Pinpoint the cell where the given text exists, returning its [x, y] midpoint coordinate. 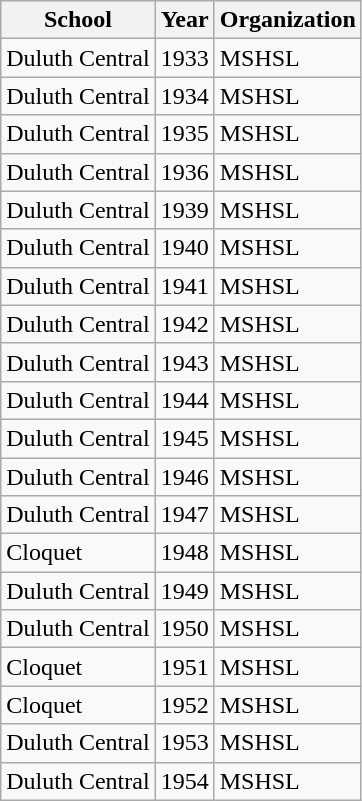
1943 [184, 362]
1950 [184, 629]
Year [184, 20]
1954 [184, 781]
1951 [184, 667]
1952 [184, 705]
1933 [184, 58]
1940 [184, 248]
1947 [184, 515]
1939 [184, 210]
1934 [184, 96]
1946 [184, 477]
Organization [288, 20]
1953 [184, 743]
School [78, 20]
1949 [184, 591]
1942 [184, 324]
1935 [184, 134]
1945 [184, 438]
1948 [184, 553]
1944 [184, 400]
1936 [184, 172]
1941 [184, 286]
